Capture the cell that displays the provided text and extract its (x, y) central coordinate. 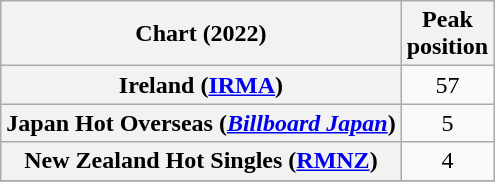
4 (447, 161)
Ireland (IRMA) (201, 85)
Chart (2022) (201, 34)
Peakposition (447, 34)
Japan Hot Overseas (Billboard Japan) (201, 123)
5 (447, 123)
New Zealand Hot Singles (RMNZ) (201, 161)
57 (447, 85)
